Return [x, y] of the center of cell containing provided text 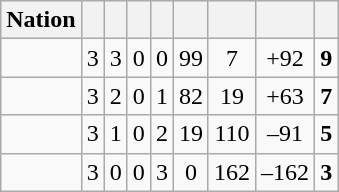
82 [190, 96]
110 [232, 134]
–91 [286, 134]
5 [326, 134]
+92 [286, 58]
+63 [286, 96]
9 [326, 58]
–162 [286, 172]
162 [232, 172]
Nation [41, 20]
99 [190, 58]
